Identify which cell holds the provided text, then report its (X, Y) central coordinate. 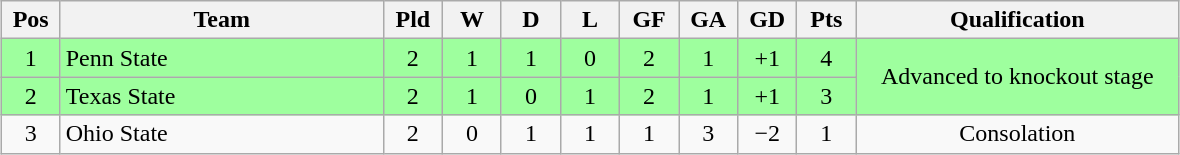
Pts (826, 20)
Penn State (222, 58)
Texas State (222, 96)
Pos (30, 20)
Qualification (1018, 20)
Advanced to knockout stage (1018, 77)
Team (222, 20)
4 (826, 58)
−2 (768, 134)
D (530, 20)
Pld (412, 20)
Consolation (1018, 134)
W (472, 20)
GD (768, 20)
L (590, 20)
GF (650, 20)
Ohio State (222, 134)
GA (708, 20)
